Output the [X, Y] coordinate of the center of the cell containing the given text.  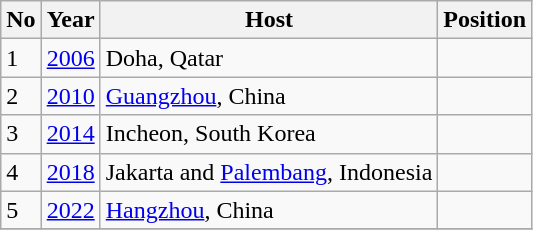
Host [269, 20]
2018 [70, 172]
2 [21, 96]
2006 [70, 58]
Position [485, 20]
Hangzhou, China [269, 210]
3 [21, 134]
Guangzhou, China [269, 96]
Doha, Qatar [269, 58]
1 [21, 58]
Incheon, South Korea [269, 134]
2022 [70, 210]
5 [21, 210]
2010 [70, 96]
2014 [70, 134]
No [21, 20]
Jakarta and Palembang, Indonesia [269, 172]
4 [21, 172]
Year [70, 20]
